Provide the (x, y) coordinate of the cell's center where the given text is located.  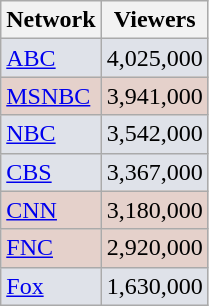
CNN (51, 210)
CBS (51, 172)
3,941,000 (154, 96)
3,180,000 (154, 210)
ABC (51, 58)
3,542,000 (154, 134)
1,630,000 (154, 286)
Network (51, 20)
NBC (51, 134)
3,367,000 (154, 172)
2,920,000 (154, 248)
Fox (51, 286)
Viewers (154, 20)
4,025,000 (154, 58)
MSNBC (51, 96)
FNC (51, 248)
